Pinpoint the cell where the given text exists, returning its [x, y] midpoint coordinate. 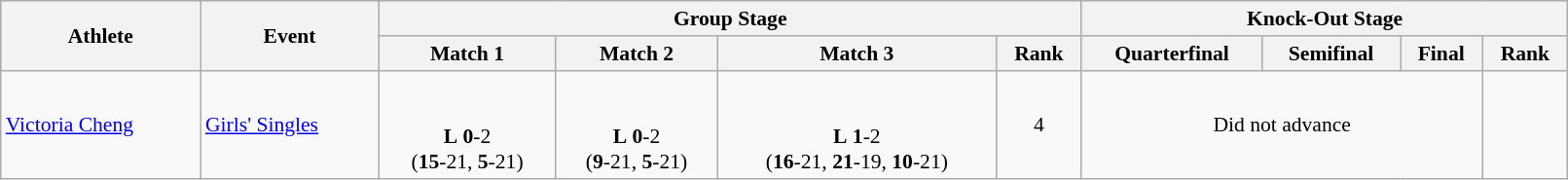
4 [1039, 125]
L 0-2 (9-21, 5-21) [637, 125]
Event [290, 35]
Group Stage [730, 18]
Athlete [101, 35]
L 1-2 (16-21, 21-19, 10-21) [857, 125]
Semifinal [1331, 54]
Girls' Singles [290, 125]
Match 2 [637, 54]
Did not advance [1281, 125]
Victoria Cheng [101, 125]
Match 3 [857, 54]
Knock-Out Stage [1324, 18]
L 0-2 (15-21, 5-21) [467, 125]
Quarterfinal [1172, 54]
Match 1 [467, 54]
Final [1440, 54]
